Pinpoint the cell where the given text exists, returning its [x, y] midpoint coordinate. 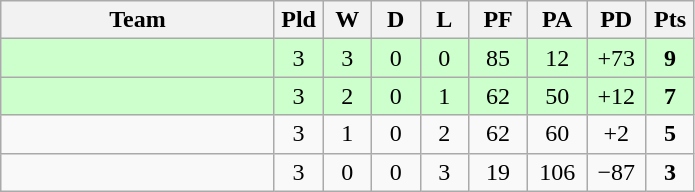
Pld [298, 20]
5 [670, 134]
85 [498, 58]
PD [616, 20]
12 [558, 58]
106 [558, 172]
+73 [616, 58]
−87 [616, 172]
Pts [670, 20]
+2 [616, 134]
W [348, 20]
+12 [616, 96]
PA [558, 20]
9 [670, 58]
7 [670, 96]
D [396, 20]
19 [498, 172]
PF [498, 20]
Team [138, 20]
60 [558, 134]
L [444, 20]
50 [558, 96]
